From the cell containing the given text, extract its center point as [X, Y] coordinate. 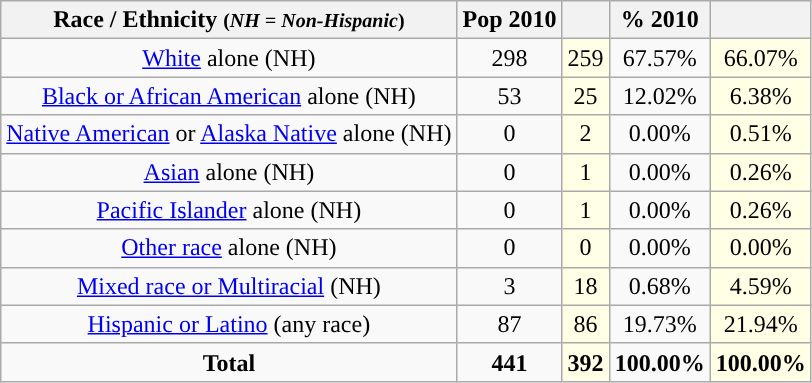
Other race alone (NH) [229, 248]
Black or African American alone (NH) [229, 96]
259 [586, 58]
3 [510, 286]
0.51% [760, 134]
53 [510, 96]
Asian alone (NH) [229, 172]
Pacific Islander alone (NH) [229, 210]
2 [586, 134]
Hispanic or Latino (any race) [229, 324]
Pop 2010 [510, 20]
86 [586, 324]
% 2010 [660, 20]
18 [586, 286]
6.38% [760, 96]
67.57% [660, 58]
66.07% [760, 58]
Native American or Alaska Native alone (NH) [229, 134]
392 [586, 362]
12.02% [660, 96]
0.68% [660, 286]
Race / Ethnicity (NH = Non-Hispanic) [229, 20]
White alone (NH) [229, 58]
Mixed race or Multiracial (NH) [229, 286]
298 [510, 58]
21.94% [760, 324]
25 [586, 96]
Total [229, 362]
4.59% [760, 286]
441 [510, 362]
19.73% [660, 324]
87 [510, 324]
